Scan for the cell matching the given text and deliver its (x, y) coordinate at center. 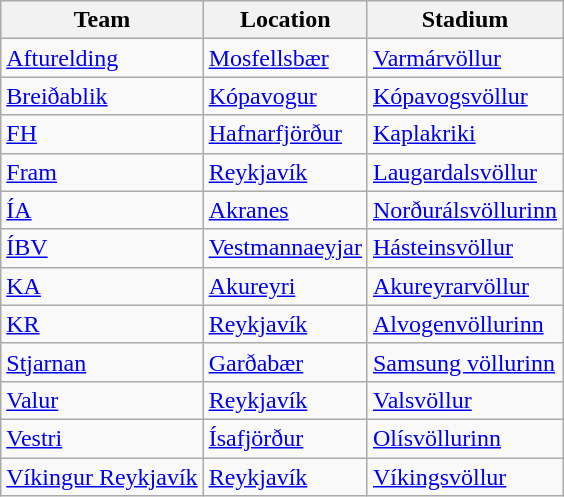
Alvogenvöllurinn (464, 324)
Víkingsvöllur (464, 477)
Víkingur Reykjavík (102, 477)
Akureyrarvöllur (464, 286)
Valsvöllur (464, 400)
FH (102, 134)
Vestmannaeyjar (285, 248)
Stadium (464, 20)
Garðabær (285, 362)
Samsung völlurinn (464, 362)
Mosfellsbær (285, 58)
Afturelding (102, 58)
Kópavogsvöllur (464, 96)
Hásteinsvöllur (464, 248)
Kaplakriki (464, 134)
Hafnarfjörður (285, 134)
Location (285, 20)
Varmárvöllur (464, 58)
Akranes (285, 210)
Valur (102, 400)
Team (102, 20)
Olísvöllurinn (464, 438)
Kópavogur (285, 96)
Akureyri (285, 286)
Laugardalsvöllur (464, 172)
Stjarnan (102, 362)
KR (102, 324)
KA (102, 286)
Breiðablik (102, 96)
Fram (102, 172)
ÍA (102, 210)
Vestri (102, 438)
Ísafjörður (285, 438)
ÍBV (102, 248)
Norðurálsvöllurinn (464, 210)
